From the cell containing the given text, extract its center point as (X, Y) coordinate. 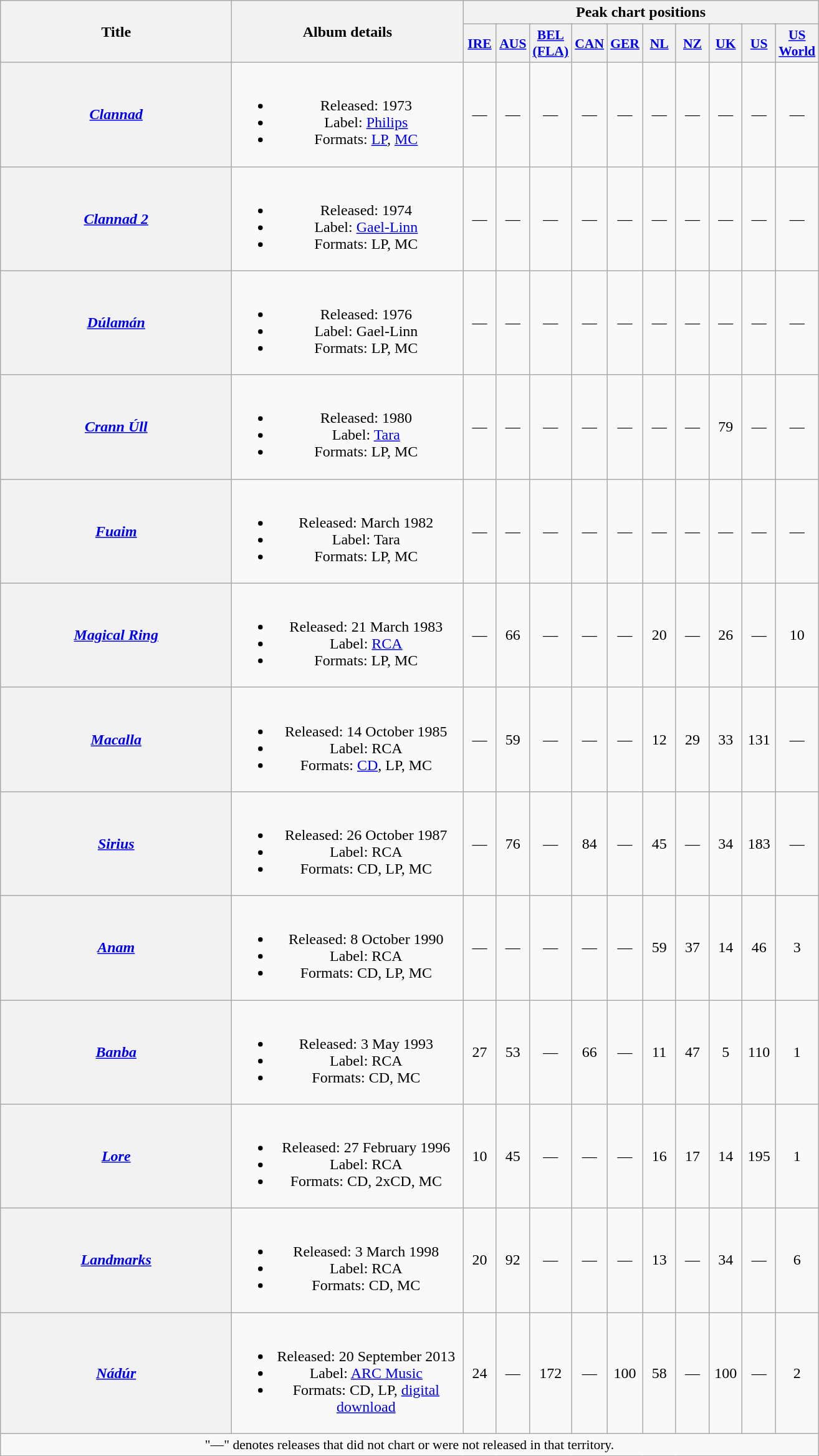
37 (692, 948)
Released: 1973Label: PhilipsFormats: LP, MC (348, 115)
53 (512, 1053)
11 (659, 1053)
US World (797, 44)
IRE (480, 44)
3 (797, 948)
183 (759, 843)
Magical Ring (116, 635)
Landmarks (116, 1261)
Released: 27 February 1996Label: RCAFormats: CD, 2xCD, MC (348, 1156)
33 (726, 740)
Title (116, 31)
16 (659, 1156)
58 (659, 1373)
"—" denotes releases that did not chart or were not released in that territory. (410, 1445)
84 (590, 843)
GER (625, 44)
13 (659, 1261)
Released: 1976Label: Gael-LinnFormats: LP, MC (348, 323)
Dúlamán (116, 323)
Album details (348, 31)
131 (759, 740)
24 (480, 1373)
47 (692, 1053)
17 (692, 1156)
Released: 26 October 1987Label: RCAFormats: CD, LP, MC (348, 843)
NL (659, 44)
5 (726, 1053)
Released: 3 March 1998Label: RCAFormats: CD, MC (348, 1261)
Released: March 1982Label: TaraFormats: LP, MC (348, 531)
Released: 20 September 2013Label: ARC MusicFormats: CD, LP, digital download (348, 1373)
US (759, 44)
Released: 1974Label: Gael-LinnFormats: LP, MC (348, 218)
BEL (FLA) (551, 44)
Released: 1980Label: TaraFormats: LP, MC (348, 427)
172 (551, 1373)
92 (512, 1261)
NZ (692, 44)
12 (659, 740)
Sirius (116, 843)
Nádúr (116, 1373)
Released: 21 March 1983Label: RCAFormats: LP, MC (348, 635)
26 (726, 635)
Released: 3 May 1993Label: RCAFormats: CD, MC (348, 1053)
Lore (116, 1156)
Banba (116, 1053)
27 (480, 1053)
UK (726, 44)
Released: 8 October 1990Label: RCAFormats: CD, LP, MC (348, 948)
2 (797, 1373)
Clannad 2 (116, 218)
29 (692, 740)
Fuaim (116, 531)
110 (759, 1053)
AUS (512, 44)
46 (759, 948)
Clannad (116, 115)
CAN (590, 44)
Crann Úll (116, 427)
76 (512, 843)
Anam (116, 948)
6 (797, 1261)
Released: 14 October 1985Label: RCAFormats: CD, LP, MC (348, 740)
Macalla (116, 740)
195 (759, 1156)
Peak chart positions (641, 12)
79 (726, 427)
